Provide the (x, y) coordinate of the cell's center where the given text is located.  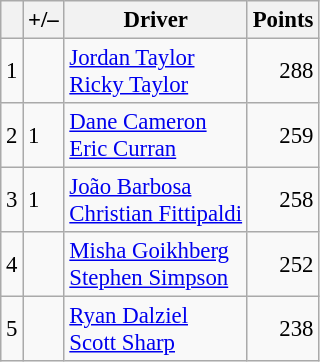
Jordan Taylor Ricky Taylor (156, 72)
Dane Cameron Eric Curran (156, 136)
288 (282, 72)
3 (12, 200)
238 (282, 330)
258 (282, 200)
Driver (156, 20)
2 (12, 136)
João Barbosa Christian Fittipaldi (156, 200)
259 (282, 136)
Ryan Dalziel Scott Sharp (156, 330)
252 (282, 264)
Misha Goikhberg Stephen Simpson (156, 264)
Points (282, 20)
5 (12, 330)
4 (12, 264)
+/– (44, 20)
